Determine the [X, Y] coordinate at the center of the cell enclosing the given text.  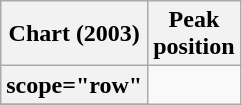
scope="row" [74, 85]
Peakposition [194, 34]
Chart (2003) [74, 34]
